Return the [X, Y] coordinate for the center point of the cell that contains the specified text.  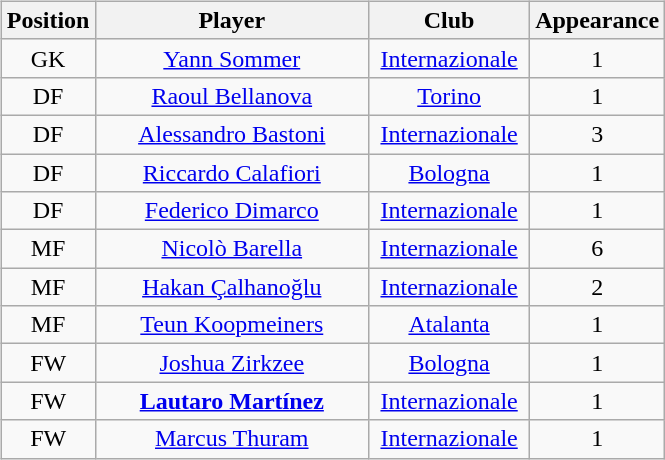
Hakan Çalhanoğlu [232, 287]
Raoul Bellanova [232, 96]
Federico Dimarco [232, 211]
Nicolò Barella [232, 249]
Alessandro Bastoni [232, 134]
3 [598, 134]
Player [232, 20]
6 [598, 249]
Riccardo Calafiori [232, 173]
GK [48, 58]
Atalanta [450, 325]
Marcus Thuram [232, 439]
Lautaro Martínez [232, 401]
Appearance [598, 20]
Position [48, 20]
Club [450, 20]
Joshua Zirkzee [232, 363]
2 [598, 287]
Yann Sommer [232, 58]
Teun Koopmeiners [232, 325]
Torino [450, 96]
